Detect which cell encompasses the target text, then output its [X, Y] center coordinate. 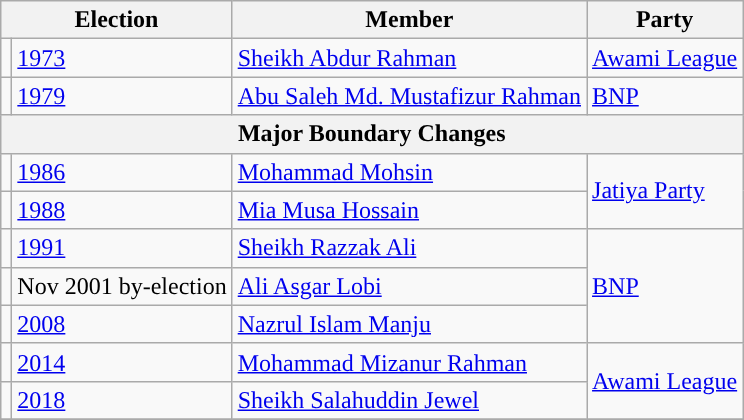
Mohammad Mizanur Rahman [409, 362]
1973 [122, 58]
1991 [122, 248]
Major Boundary Changes [372, 134]
2018 [122, 400]
Jatiya Party [665, 191]
Sheikh Abdur Rahman [409, 58]
2014 [122, 362]
Nov 2001 by-election [122, 286]
Ali Asgar Lobi [409, 286]
2008 [122, 324]
Sheikh Salahuddin Jewel [409, 400]
Member [409, 20]
Abu Saleh Md. Mustafizur Rahman [409, 96]
1988 [122, 210]
Mia Musa Hossain [409, 210]
Party [665, 20]
1979 [122, 96]
Sheikh Razzak Ali [409, 248]
Mohammad Mohsin [409, 172]
Election [116, 20]
1986 [122, 172]
Nazrul Islam Manju [409, 324]
